Capture the cell that displays the provided text and extract its (x, y) central coordinate. 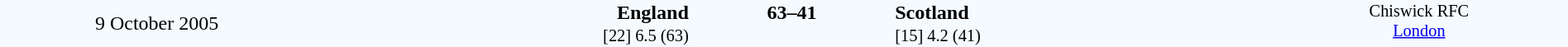
9 October 2005 (157, 23)
England (501, 12)
Chiswick RFCLondon (1419, 23)
63–41 (791, 12)
[15] 4.2 (41) (1082, 36)
[22] 6.5 (63) (501, 36)
Scotland (1082, 12)
